Provide the [x, y] coordinate of the cell's center where the given text is located.  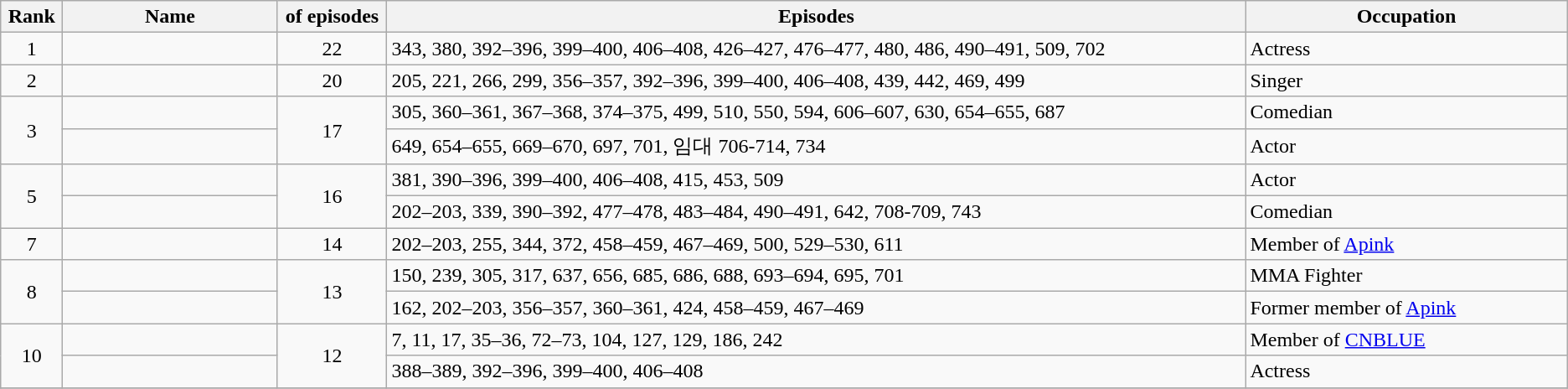
150, 239, 305, 317, 637, 656, 685, 686, 688, 693–694, 695, 701 [816, 276]
Member of CNBLUE [1406, 340]
Occupation [1406, 17]
Name [170, 17]
Rank [32, 17]
MMA Fighter [1406, 276]
388–389, 392–396, 399–400, 406–408 [816, 371]
202–203, 255, 344, 372, 458–459, 467–469, 500, 529–530, 611 [816, 244]
1 [32, 49]
162, 202–203, 356–357, 360–361, 424, 458–459, 467–469 [816, 308]
3 [32, 131]
17 [332, 131]
20 [332, 80]
7 [32, 244]
22 [332, 49]
Former member of Apink [1406, 308]
14 [332, 244]
381, 390–396, 399–400, 406–408, 415, 453, 509 [816, 180]
2 [32, 80]
343, 380, 392–396, 399–400, 406–408, 426–427, 476–477, 480, 486, 490–491, 509, 702 [816, 49]
of episodes [332, 17]
13 [332, 292]
12 [332, 355]
305, 360–361, 367–368, 374–375, 499, 510, 550, 594, 606–607, 630, 654–655, 687 [816, 112]
10 [32, 355]
Member of Apink [1406, 244]
649, 654–655, 669–670, 697, 701, 임대 706-714, 734 [816, 146]
8 [32, 292]
Singer [1406, 80]
202–203, 339, 390–392, 477–478, 483–484, 490–491, 642, 708-709, 743 [816, 212]
205, 221, 266, 299, 356–357, 392–396, 399–400, 406–408, 439, 442, 469, 499 [816, 80]
5 [32, 196]
16 [332, 196]
Episodes [816, 17]
7, 11, 17, 35–36, 72–73, 104, 127, 129, 186, 242 [816, 340]
